Return the (x, y) coordinate for the center point of the cell that contains the specified text.  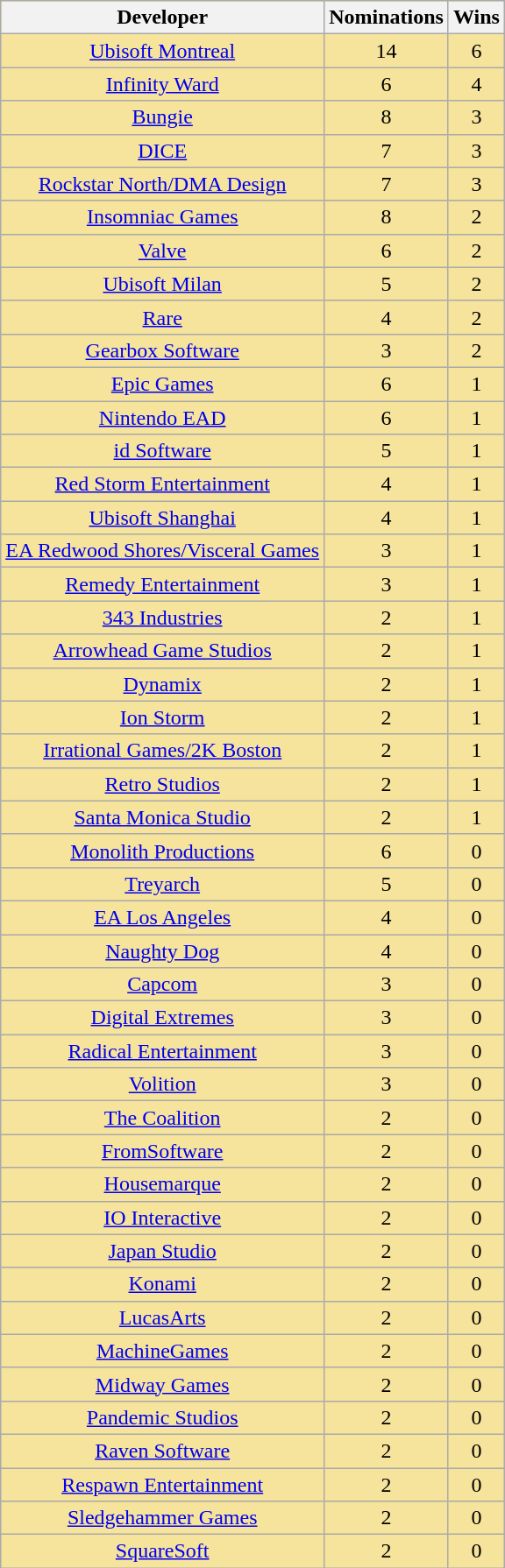
Capcom (163, 985)
EA Los Angeles (163, 917)
Monolith Productions (163, 851)
Bungie (163, 117)
Remedy Entertainment (163, 584)
EA Redwood Shores/Visceral Games (163, 551)
Volition (163, 1084)
id Software (163, 451)
Radical Entertainment (163, 1051)
Arrowhead Game Studios (163, 651)
The Coalition (163, 1118)
Dynamix (163, 684)
Digital Extremes (163, 1018)
Treyarch (163, 884)
IO Interactive (163, 1218)
Infinity Ward (163, 84)
Retro Studios (163, 784)
FromSoftware (163, 1151)
SquareSoft (163, 1551)
Ubisoft Milan (163, 284)
Ubisoft Shanghai (163, 518)
Developer (163, 18)
Gearbox Software (163, 350)
Irrational Games/2K Boston (163, 751)
Nominations (387, 18)
Insomniac Games (163, 217)
Ion Storm (163, 717)
Rare (163, 317)
LucasArts (163, 1317)
Ubisoft Montreal (163, 51)
Housemarque (163, 1184)
DICE (163, 151)
14 (387, 51)
Nintendo EAD (163, 418)
Valve (163, 251)
Konami (163, 1284)
Japan Studio (163, 1251)
Pandemic Studios (163, 1417)
Rockstar North/DMA Design (163, 184)
Wins (476, 18)
Naughty Dog (163, 950)
Epic Games (163, 384)
343 Industries (163, 618)
Red Storm Entertainment (163, 484)
Midway Games (163, 1384)
Sledgehammer Games (163, 1518)
Santa Monica Studio (163, 817)
Raven Software (163, 1451)
MachineGames (163, 1351)
Respawn Entertainment (163, 1485)
